Detect which cell encompasses the target text, then output its [x, y] center coordinate. 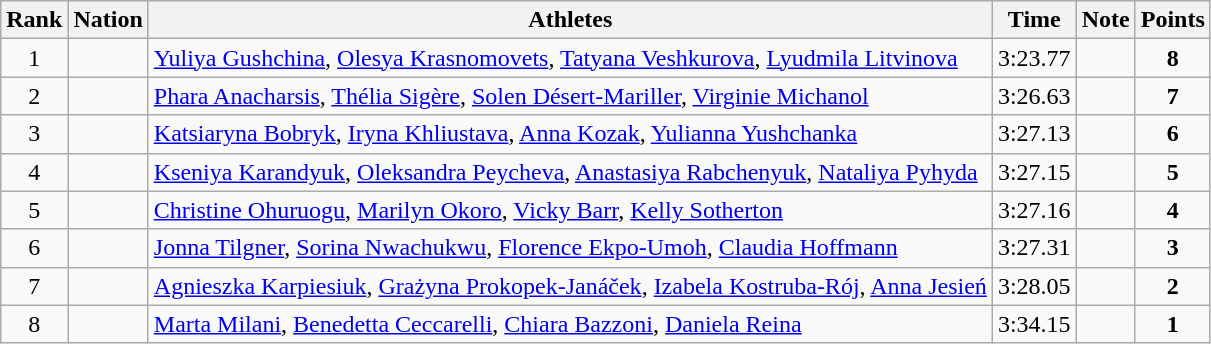
3:28.05 [1034, 286]
3:26.63 [1034, 96]
3:27.31 [1034, 248]
Athletes [570, 20]
3:23.77 [1034, 58]
Nation [108, 20]
3:27.13 [1034, 134]
Phara Anacharsis, Thélia Sigère, Solen Désert-Mariller, Virginie Michanol [570, 96]
3:34.15 [1034, 324]
Katsiaryna Bobryk, Iryna Khliustava, Anna Kozak, Yulianna Yushchanka [570, 134]
Yuliya Gushchina, Olesya Krasnomovets, Tatyana Veshkurova, Lyudmila Litvinova [570, 58]
Christine Ohuruogu, Marilyn Okoro, Vicky Barr, Kelly Sotherton [570, 210]
Note [1106, 20]
Time [1034, 20]
Rank [34, 20]
Kseniya Karandyuk, Oleksandra Peycheva, Anastasiya Rabchenyuk, Nataliya Pyhyda [570, 172]
Agnieszka Karpiesiuk, Grażyna Prokopek-Janáček, Izabela Kostruba-Rój, Anna Jesień [570, 286]
Marta Milani, Benedetta Ceccarelli, Chiara Bazzoni, Daniela Reina [570, 324]
Points [1172, 20]
Jonna Tilgner, Sorina Nwachukwu, Florence Ekpo-Umoh, Claudia Hoffmann [570, 248]
3:27.16 [1034, 210]
3:27.15 [1034, 172]
